Extract the (X, Y) coordinate from the center of the cell holding the provided text.  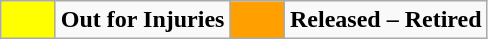
Out for Injuries (142, 20)
Released – Retired (386, 20)
